Detect which cell encompasses the target text, then output its (x, y) center coordinate. 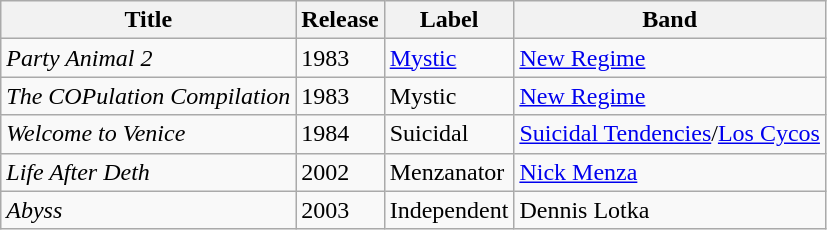
The COPulation Compilation (148, 96)
2002 (340, 172)
Band (670, 20)
1984 (340, 134)
Suicidal (449, 134)
Abyss (148, 210)
Menzanator (449, 172)
Independent (449, 210)
Label (449, 20)
Life After Deth (148, 172)
2003 (340, 210)
Title (148, 20)
Welcome to Venice (148, 134)
Party Animal 2 (148, 58)
Dennis Lotka (670, 210)
Release (340, 20)
Suicidal Tendencies/Los Cycos (670, 134)
Nick Menza (670, 172)
